Pinpoint the cell where the given text exists, returning its (X, Y) midpoint coordinate. 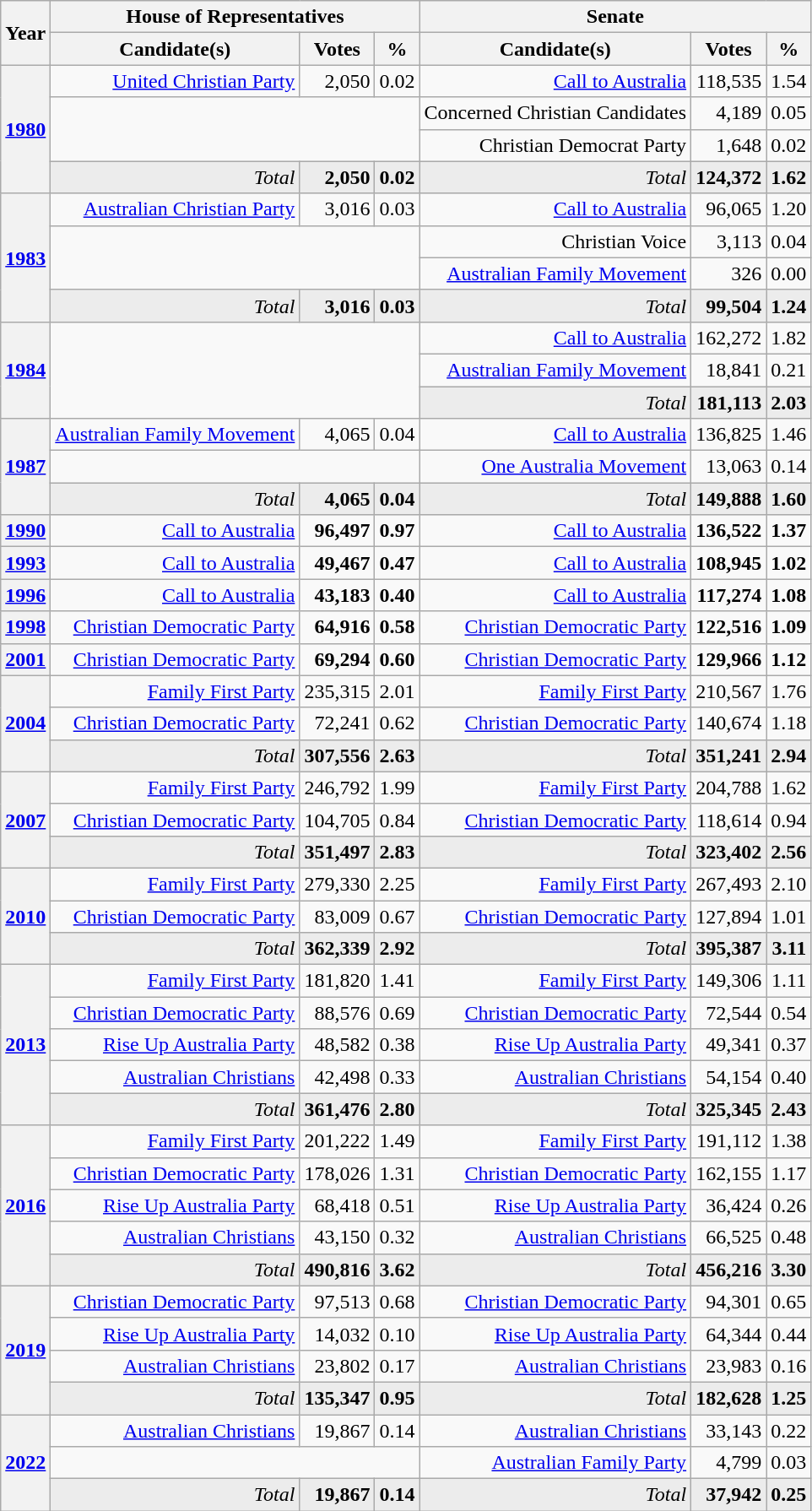
2016 (25, 1205)
99,504 (729, 306)
162,272 (729, 338)
3.62 (397, 1270)
3.30 (788, 1270)
2.63 (397, 755)
0.48 (788, 1238)
43,183 (338, 595)
1.12 (788, 659)
72,241 (338, 723)
2001 (25, 659)
323,402 (729, 852)
1.24 (788, 306)
49,341 (729, 1045)
0.69 (397, 1013)
House of Representatives (235, 17)
1987 (25, 467)
2022 (25, 1463)
118,614 (729, 820)
0.51 (397, 1205)
1996 (25, 595)
42,498 (338, 1077)
456,216 (729, 1270)
0.60 (397, 659)
0.17 (397, 1366)
2.56 (788, 852)
1.38 (788, 1141)
Senate (615, 17)
18,841 (729, 370)
0.37 (788, 1045)
1.09 (788, 627)
490,816 (338, 1270)
United Christian Party (176, 81)
0.67 (397, 916)
Year (25, 33)
351,497 (338, 852)
0.38 (397, 1045)
2.43 (788, 1109)
1.49 (397, 1141)
122,516 (729, 627)
307,556 (338, 755)
0.32 (397, 1238)
1980 (25, 129)
235,315 (338, 691)
1.31 (397, 1173)
1.99 (397, 788)
23,983 (729, 1366)
201,222 (338, 1141)
1.18 (788, 723)
2019 (25, 1350)
104,705 (338, 820)
1993 (25, 563)
182,628 (729, 1398)
2.83 (397, 852)
1.11 (788, 981)
135,347 (338, 1398)
68,418 (338, 1205)
395,387 (729, 949)
1.17 (788, 1173)
140,674 (729, 723)
94,301 (729, 1302)
13,063 (729, 467)
1.76 (788, 691)
204,788 (729, 788)
36,424 (729, 1205)
118,535 (729, 81)
181,820 (338, 981)
1.54 (788, 81)
Christian Voice (555, 241)
2.25 (397, 884)
88,576 (338, 1013)
1.60 (788, 499)
0.95 (397, 1398)
2.10 (788, 884)
0.47 (397, 563)
210,567 (729, 691)
2013 (25, 1045)
351,241 (729, 755)
362,339 (338, 949)
2.01 (397, 691)
1984 (25, 370)
3.11 (788, 949)
37,942 (729, 1495)
48,582 (338, 1045)
326 (729, 273)
0.16 (788, 1366)
4,189 (729, 113)
1.08 (788, 595)
64,916 (338, 627)
0.68 (397, 1302)
23,802 (338, 1366)
191,112 (729, 1141)
136,825 (729, 435)
2.80 (397, 1109)
14,032 (338, 1334)
136,522 (729, 531)
83,009 (338, 916)
1.82 (788, 338)
2010 (25, 916)
Australian Christian Party (176, 209)
1.41 (397, 981)
96,065 (729, 209)
2.92 (397, 949)
2.94 (788, 755)
1.02 (788, 563)
246,792 (338, 788)
178,026 (338, 1173)
1990 (25, 531)
325,345 (729, 1109)
2.03 (788, 403)
69,294 (338, 659)
0.94 (788, 820)
3,113 (729, 241)
2007 (25, 820)
One Australia Movement (555, 467)
1.20 (788, 209)
0.44 (788, 1334)
0.21 (788, 370)
1.46 (788, 435)
64,344 (729, 1334)
149,888 (729, 499)
0.33 (397, 1077)
0.58 (397, 627)
0.54 (788, 1013)
1983 (25, 257)
117,274 (729, 595)
0.65 (788, 1302)
66,525 (729, 1238)
181,113 (729, 403)
Christian Democrat Party (555, 145)
361,476 (338, 1109)
54,154 (729, 1077)
124,372 (729, 177)
267,493 (729, 884)
0.10 (397, 1334)
4,799 (729, 1463)
108,945 (729, 563)
0.62 (397, 723)
43,150 (338, 1238)
Australian Family Party (555, 1463)
0.26 (788, 1205)
279,330 (338, 884)
1.01 (788, 916)
1.25 (788, 1398)
72,544 (729, 1013)
Concerned Christian Candidates (555, 113)
33,143 (729, 1431)
1.37 (788, 531)
1998 (25, 627)
149,306 (729, 981)
0.00 (788, 273)
127,894 (729, 916)
96,497 (338, 531)
0.25 (788, 1495)
129,966 (729, 659)
0.05 (788, 113)
1,648 (729, 145)
97,513 (338, 1302)
2004 (25, 723)
162,155 (729, 1173)
49,467 (338, 563)
0.22 (788, 1431)
0.97 (397, 531)
0.84 (397, 820)
